Return the (X, Y) coordinate for the center point of the cell that contains the specified text.  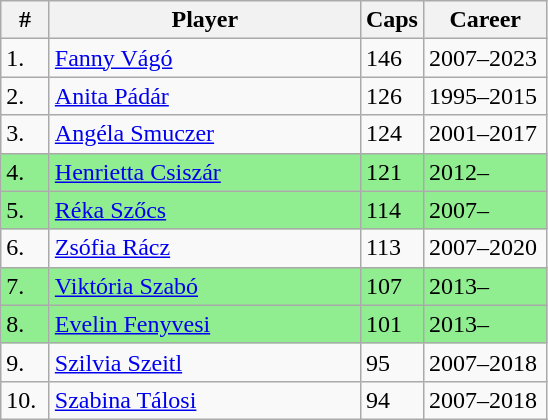
10. (26, 400)
# (26, 20)
Player (204, 20)
2007– (485, 210)
2. (26, 96)
1995–2015 (485, 96)
Szabina Tálosi (204, 400)
2012– (485, 172)
Caps (392, 20)
Career (485, 20)
95 (392, 362)
6. (26, 248)
113 (392, 248)
Szilvia Szeitl (204, 362)
7. (26, 286)
Henrietta Csiszár (204, 172)
8. (26, 324)
Angéla Smuczer (204, 134)
Anita Pádár (204, 96)
Viktória Szabó (204, 286)
9. (26, 362)
94 (392, 400)
114 (392, 210)
2007–2020 (485, 248)
5. (26, 210)
Zsófia Rácz (204, 248)
Fanny Vágó (204, 58)
107 (392, 286)
2001–2017 (485, 134)
3. (26, 134)
146 (392, 58)
Réka Szőcs (204, 210)
2007–2023 (485, 58)
101 (392, 324)
1. (26, 58)
126 (392, 96)
Evelin Fenyvesi (204, 324)
124 (392, 134)
121 (392, 172)
4. (26, 172)
